Extract the (X, Y) coordinate from the center of the cell holding the provided text.  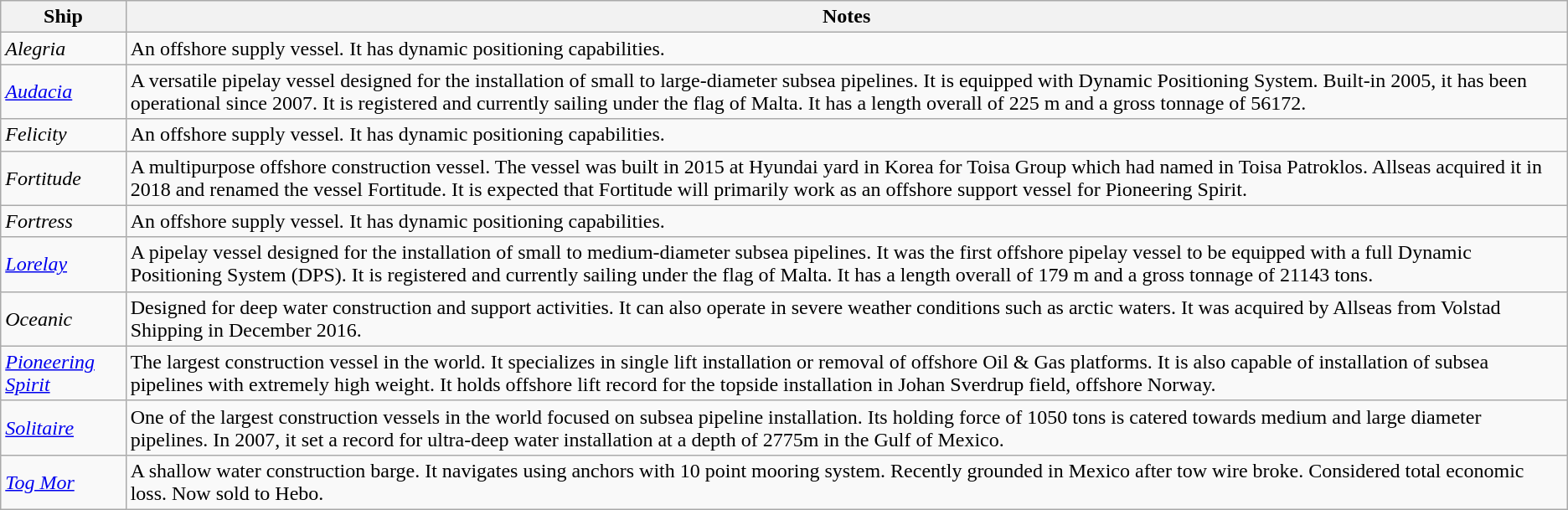
Ship (64, 17)
Solitaire (64, 427)
Alegria (64, 49)
Notes (846, 17)
Audacia (64, 92)
Pioneering Spirit (64, 373)
Felicity (64, 135)
Lorelay (64, 265)
Tog Mor (64, 482)
Fortress (64, 221)
Fortitude (64, 178)
Oceanic (64, 318)
